Provide the (x, y) coordinate of the cell's center where the given text is located.  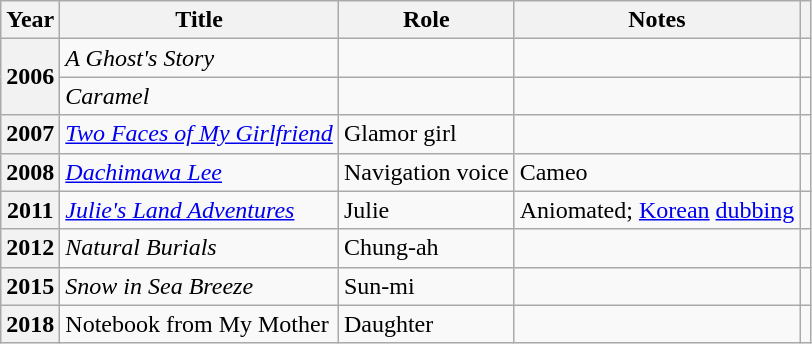
Glamor girl (426, 134)
A Ghost's Story (200, 58)
Navigation voice (426, 172)
Daughter (426, 324)
2015 (30, 286)
Two Faces of My Girlfriend (200, 134)
Year (30, 20)
2007 (30, 134)
Title (200, 20)
Julie (426, 210)
2006 (30, 77)
Julie's Land Adventures (200, 210)
Chung-ah (426, 248)
Sun-mi (426, 286)
Caramel (200, 96)
Notebook from My Mother (200, 324)
Aniomated; Korean dubbing (657, 210)
2012 (30, 248)
Natural Burials (200, 248)
Cameo (657, 172)
Role (426, 20)
2011 (30, 210)
Snow in Sea Breeze (200, 286)
Dachimawa Lee (200, 172)
2018 (30, 324)
2008 (30, 172)
Notes (657, 20)
